Detect which cell encompasses the target text, then output its [x, y] center coordinate. 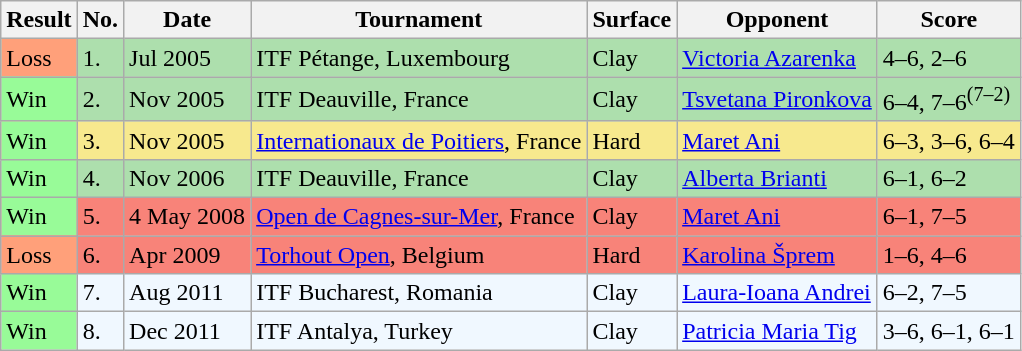
Jul 2005 [188, 58]
6–3, 3–6, 6–4 [948, 140]
1–6, 4–6 [948, 255]
4 May 2008 [188, 217]
6–2, 7–5 [948, 293]
ITF Bucharest, Romania [419, 293]
Date [188, 20]
Laura-Ioana Andrei [778, 293]
Result [39, 20]
Tournament [419, 20]
6–1, 7–5 [948, 217]
7. [100, 293]
Open de Cagnes-sur-Mer, France [419, 217]
6–4, 7–6(7–2) [948, 100]
ITF Pétange, Luxembourg [419, 58]
Nov 2006 [188, 178]
6–1, 6–2 [948, 178]
Surface [632, 20]
Tsvetana Pironkova [778, 100]
Score [948, 20]
Patricia Maria Tig [778, 331]
Alberta Brianti [778, 178]
1. [100, 58]
6. [100, 255]
Karolina Šprem [778, 255]
Torhout Open, Belgium [419, 255]
4. [100, 178]
3. [100, 140]
Internationaux de Poitiers, France [419, 140]
3–6, 6–1, 6–1 [948, 331]
5. [100, 217]
8. [100, 331]
Dec 2011 [188, 331]
4–6, 2–6 [948, 58]
2. [100, 100]
No. [100, 20]
Apr 2009 [188, 255]
Victoria Azarenka [778, 58]
ITF Antalya, Turkey [419, 331]
Aug 2011 [188, 293]
Opponent [778, 20]
